Output the (x, y) coordinate of the center of the cell containing the given text.  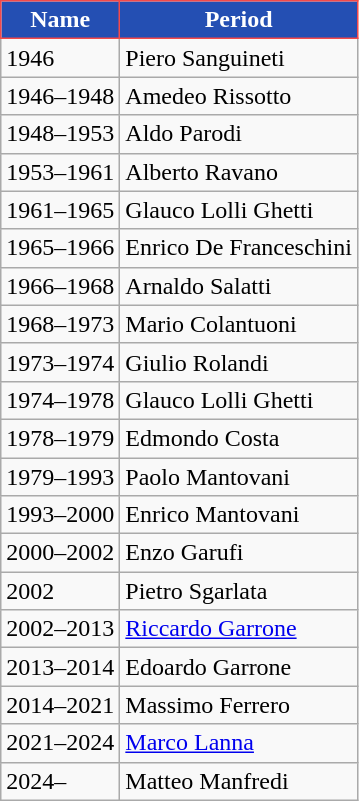
1993–2000 (60, 515)
Riccardo Garrone (239, 629)
Giulio Rolandi (239, 362)
Piero Sanguineti (239, 58)
2000–2002 (60, 553)
2024– (60, 781)
1968–1973 (60, 324)
Name (60, 20)
Marco Lanna (239, 743)
Paolo Mantovani (239, 477)
1953–1961 (60, 172)
Edmondo Costa (239, 438)
Matteo Manfredi (239, 781)
1966–1968 (60, 286)
Enzo Garufi (239, 553)
Edoardo Garrone (239, 667)
Massimo Ferrero (239, 705)
1973–1974 (60, 362)
2002 (60, 591)
1961–1965 (60, 210)
2002–2013 (60, 629)
1974–1978 (60, 400)
2013–2014 (60, 667)
Enrico Mantovani (239, 515)
1946 (60, 58)
Period (239, 20)
1946–1948 (60, 96)
Pietro Sgarlata (239, 591)
1948–1953 (60, 134)
1979–1993 (60, 477)
2021–2024 (60, 743)
1978–1979 (60, 438)
2014–2021 (60, 705)
Aldo Parodi (239, 134)
Enrico De Franceschini (239, 248)
Mario Colantuoni (239, 324)
1965–1966 (60, 248)
Arnaldo Salatti (239, 286)
Alberto Ravano (239, 172)
Amedeo Rissotto (239, 96)
